Scan for the cell matching the given text and deliver its (x, y) coordinate at center. 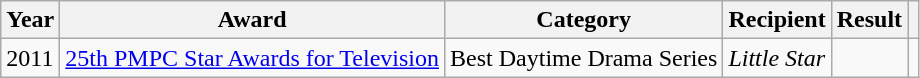
Category (584, 20)
25th PMPC Star Awards for Television (252, 58)
Award (252, 20)
Result (869, 20)
Best Daytime Drama Series (584, 58)
Year (30, 20)
2011 (30, 58)
Recipient (777, 20)
Little Star (777, 58)
